Search for the cell housing the specified text and yield its [X, Y] center coordinate. 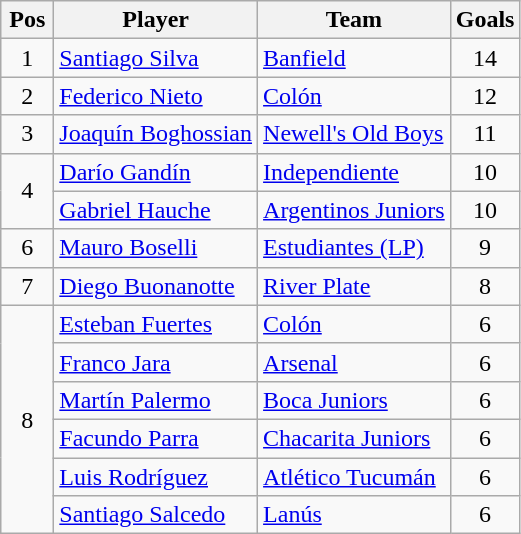
Lanús [354, 515]
Diego Buonanotte [156, 286]
Santiago Silva [156, 58]
14 [485, 58]
Banfield [354, 58]
River Plate [354, 286]
Santiago Salcedo [156, 515]
9 [485, 248]
Franco Jara [156, 362]
2 [28, 96]
Joaquín Boghossian [156, 134]
Estudiantes (LP) [354, 248]
Luis Rodríguez [156, 477]
Atlético Tucumán [354, 477]
Arsenal [354, 362]
3 [28, 134]
Independiente [354, 172]
Pos [28, 20]
Darío Gandín [156, 172]
12 [485, 96]
Argentinos Juniors [354, 210]
Gabriel Hauche [156, 210]
Federico Nieto [156, 96]
1 [28, 58]
7 [28, 286]
Goals [485, 20]
Team [354, 20]
Martín Palermo [156, 400]
Mauro Boselli [156, 248]
Newell's Old Boys [354, 134]
Player [156, 20]
Chacarita Juniors [354, 438]
11 [485, 134]
Facundo Parra [156, 438]
Esteban Fuertes [156, 324]
Boca Juniors [354, 400]
4 [28, 191]
